From the cell containing the given text, extract its center point as [x, y] coordinate. 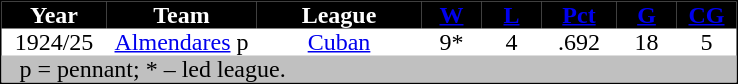
L [512, 16]
4 [512, 42]
.692 [580, 42]
Cuban [338, 42]
Pct [580, 16]
G [646, 16]
9* [452, 42]
League [338, 16]
Year [54, 16]
5 [706, 42]
p = pennant; * – led league. [370, 70]
18 [646, 42]
CG [706, 16]
Team [181, 16]
Almendares p [181, 42]
1924/25 [54, 42]
W [452, 16]
